For the text-containing cell, return its midpoint in (X, Y) coordinate format. 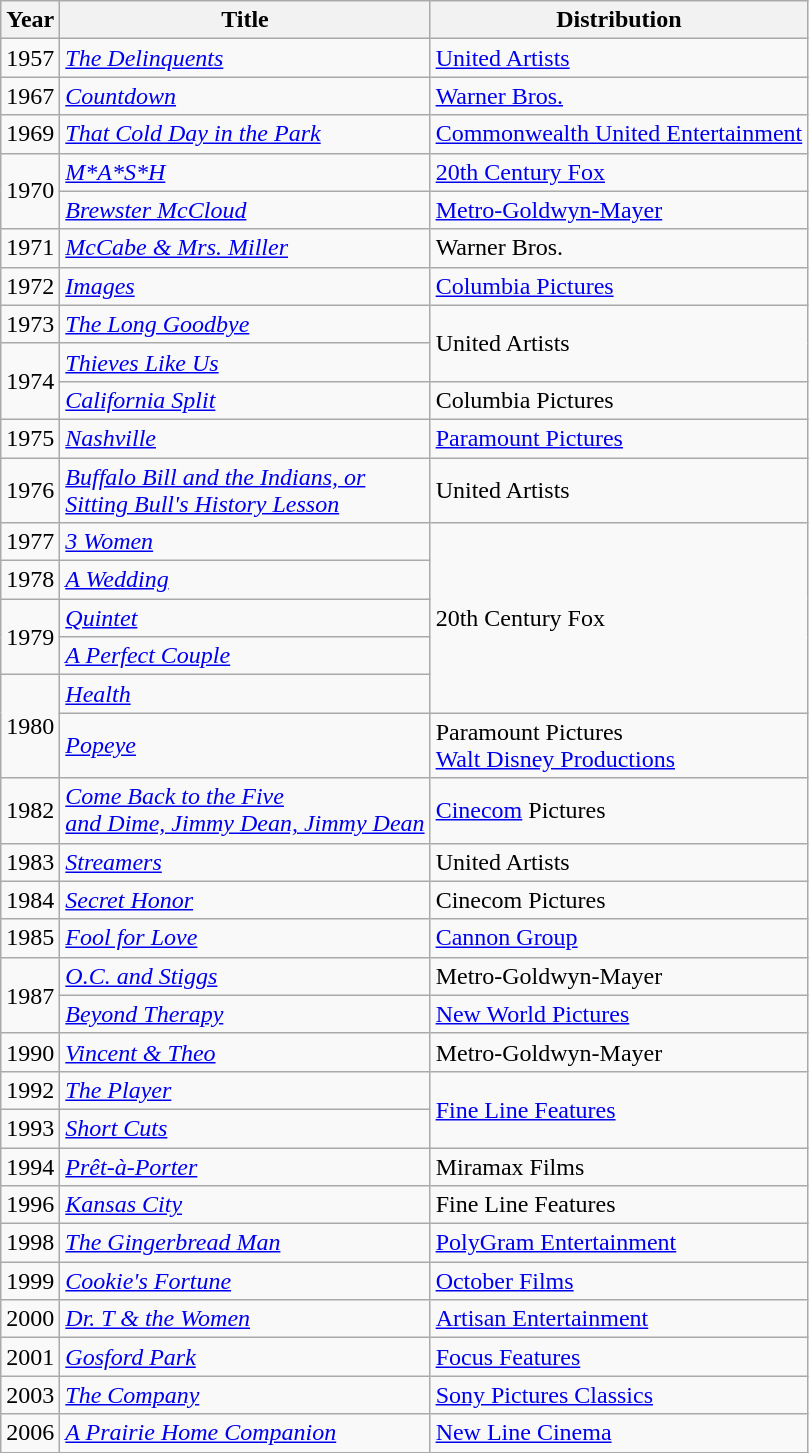
Quintet (245, 618)
1974 (30, 381)
A Perfect Couple (245, 656)
1984 (30, 900)
1973 (30, 324)
1980 (30, 726)
New Line Cinema (619, 1433)
The Company (245, 1395)
Vincent & Theo (245, 1052)
1992 (30, 1090)
2001 (30, 1357)
1975 (30, 438)
M*A*S*H (245, 172)
2006 (30, 1433)
1993 (30, 1128)
Miramax Films (619, 1167)
Come Back to the Fiveand Dime, Jimmy Dean, Jimmy Dean (245, 810)
Cookie's Fortune (245, 1281)
Popeye (245, 746)
Paramount Pictures (619, 438)
Health (245, 694)
Thieves Like Us (245, 362)
Fool for Love (245, 938)
New World Pictures (619, 1014)
A Wedding (245, 580)
California Split (245, 400)
The Player (245, 1090)
Year (30, 20)
Sony Pictures Classics (619, 1395)
Cannon Group (619, 938)
The Gingerbread Man (245, 1243)
1970 (30, 191)
1998 (30, 1243)
PolyGram Entertainment (619, 1243)
Kansas City (245, 1205)
A Prairie Home Companion (245, 1433)
McCabe & Mrs. Miller (245, 248)
Artisan Entertainment (619, 1319)
1999 (30, 1281)
1982 (30, 810)
1978 (30, 580)
1979 (30, 637)
1983 (30, 862)
Focus Features (619, 1357)
Countdown (245, 96)
2003 (30, 1395)
1977 (30, 542)
1969 (30, 134)
1990 (30, 1052)
1972 (30, 286)
Distribution (619, 20)
1976 (30, 490)
1967 (30, 96)
Beyond Therapy (245, 1014)
Prêt-à-Porter (245, 1167)
Commonwealth United Entertainment (619, 134)
Gosford Park (245, 1357)
Dr. T & the Women (245, 1319)
1987 (30, 995)
October Films (619, 1281)
2000 (30, 1319)
The Delinquents (245, 58)
Buffalo Bill and the Indians, orSitting Bull's History Lesson (245, 490)
That Cold Day in the Park (245, 134)
Nashville (245, 438)
1996 (30, 1205)
Paramount PicturesWalt Disney Productions (619, 746)
3 Women (245, 542)
Short Cuts (245, 1128)
The Long Goodbye (245, 324)
1994 (30, 1167)
1971 (30, 248)
1957 (30, 58)
Streamers (245, 862)
1985 (30, 938)
O.C. and Stiggs (245, 976)
Title (245, 20)
Secret Honor (245, 900)
Brewster McCloud (245, 210)
Images (245, 286)
